Output the [X, Y] coordinate of the center of the cell containing the given text.  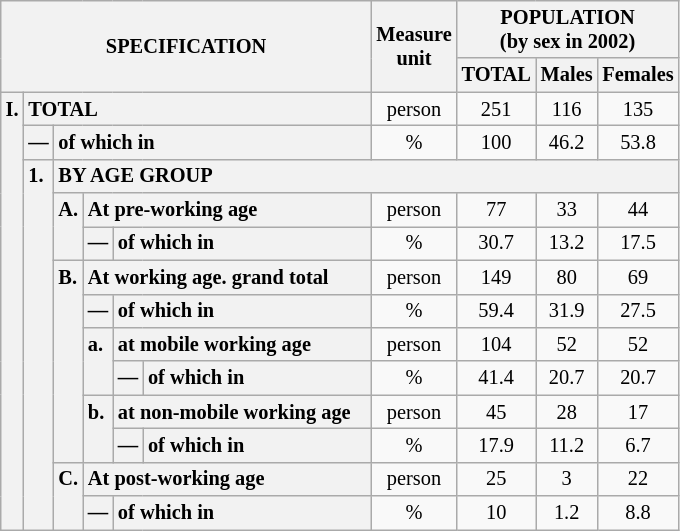
25 [496, 479]
11.2 [567, 445]
3 [567, 479]
44 [638, 210]
A. [68, 226]
33 [567, 210]
59.4 [496, 311]
17.5 [638, 243]
77 [496, 210]
41.4 [496, 378]
27.5 [638, 311]
b. [98, 428]
22 [638, 479]
28 [567, 412]
At working age. grand total [227, 277]
at mobile working age [242, 344]
at non-mobile working age [242, 412]
BY AGE GROUP [366, 176]
135 [638, 109]
At pre-working age [227, 210]
17.9 [496, 445]
Females [638, 75]
46.2 [567, 142]
C. [68, 496]
80 [567, 277]
104 [496, 344]
8.8 [638, 513]
10 [496, 513]
31.9 [567, 311]
53.8 [638, 142]
1. [38, 344]
At post-working age [227, 479]
45 [496, 412]
100 [496, 142]
Measure unit [414, 46]
1.2 [567, 513]
I. [12, 311]
6.7 [638, 445]
69 [638, 277]
POPULATION (by sex in 2002) [568, 29]
17 [638, 412]
SPECIFICATION [186, 46]
B. [68, 361]
251 [496, 109]
30.7 [496, 243]
13.2 [567, 243]
Males [567, 75]
a. [98, 360]
149 [496, 277]
116 [567, 109]
